Scan for the cell matching the given text and deliver its [X, Y] coordinate at center. 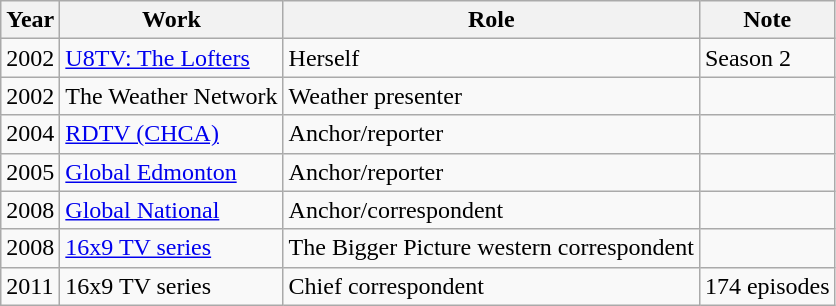
2005 [30, 172]
Chief correspondent [491, 286]
U8TV: The Lofters [172, 58]
Global Edmonton [172, 172]
Herself [491, 58]
Note [767, 20]
Anchor/correspondent [491, 210]
The Bigger Picture western correspondent [491, 248]
2004 [30, 134]
174 episodes [767, 286]
Global National [172, 210]
RDTV (CHCA) [172, 134]
The Weather Network [172, 96]
Year [30, 20]
2011 [30, 286]
Work [172, 20]
Weather presenter [491, 96]
Season 2 [767, 58]
Role [491, 20]
